Return (x, y) of the center of cell containing provided text 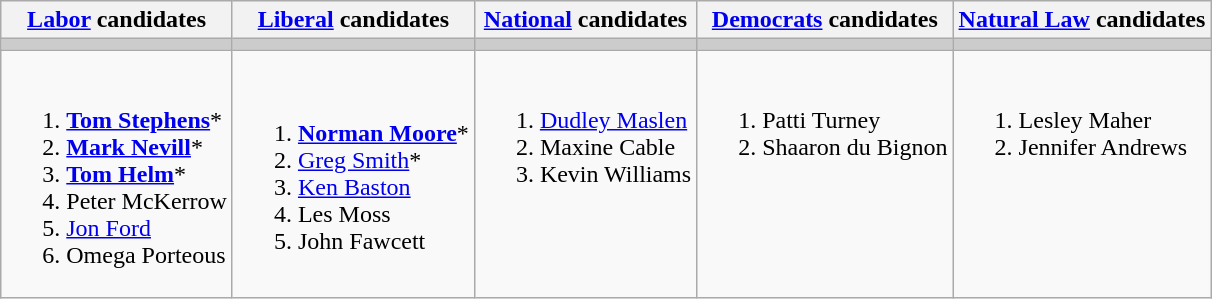
Tom Stephens*Mark Nevill*Tom Helm*Peter McKerrowJon FordOmega Porteous (117, 174)
National candidates (585, 20)
Natural Law candidates (1082, 20)
Democrats candidates (825, 20)
Lesley MaherJennifer Andrews (1082, 174)
Labor candidates (117, 20)
Liberal candidates (353, 20)
Patti TurneyShaaron du Bignon (825, 174)
Norman Moore*Greg Smith*Ken BastonLes MossJohn Fawcett (353, 174)
Dudley MaslenMaxine CableKevin Williams (585, 174)
